For the text-containing cell, return its midpoint in (X, Y) coordinate format. 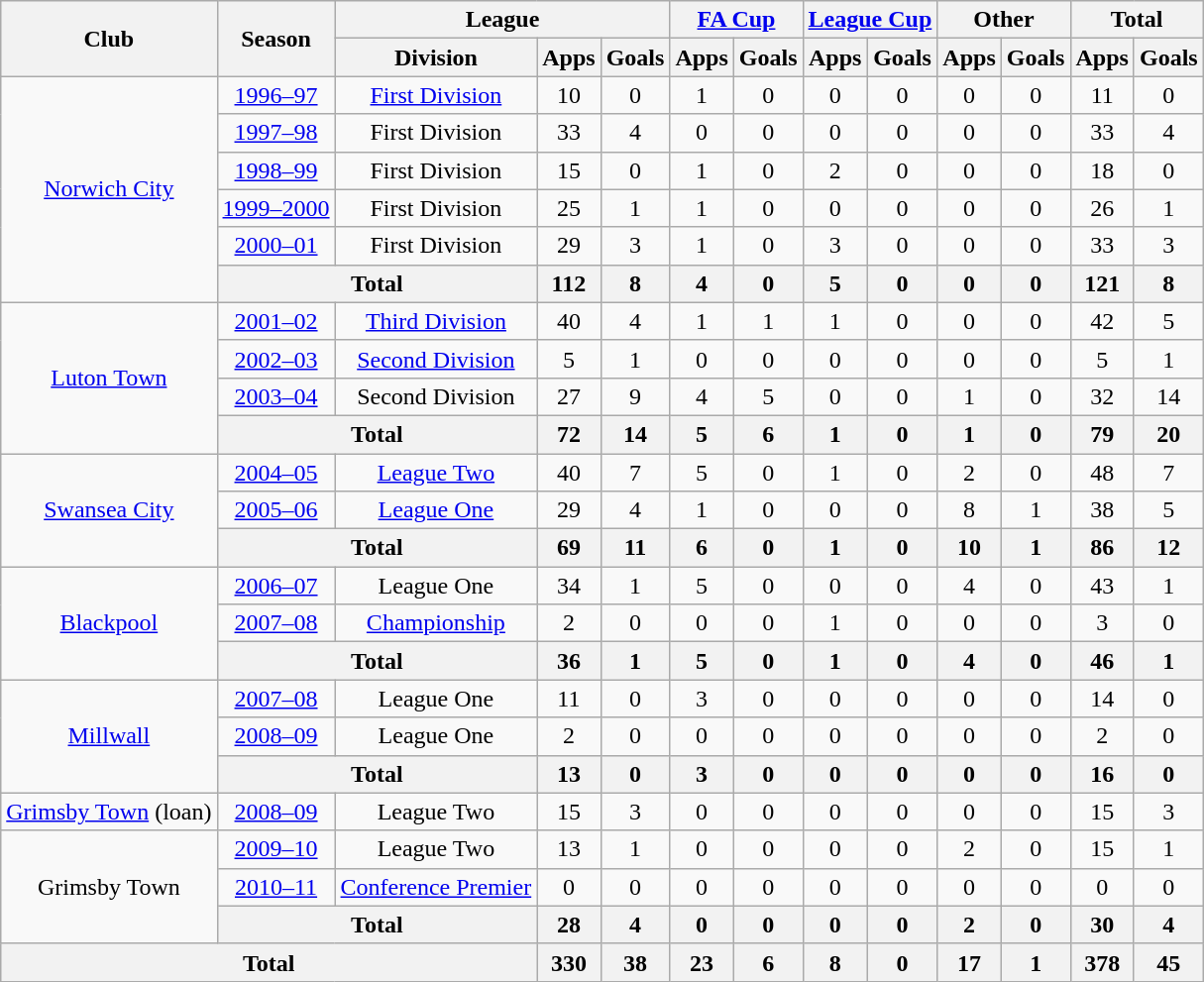
2003–04 (275, 396)
Conference Premier (436, 887)
36 (569, 661)
25 (569, 208)
2009–10 (275, 849)
42 (1102, 321)
Swansea City (109, 510)
FA Cup (736, 20)
2004–05 (275, 473)
Grimsby Town (109, 887)
2000–01 (275, 246)
79 (1102, 434)
27 (569, 396)
18 (1102, 170)
330 (569, 962)
112 (569, 283)
League (502, 20)
2001–02 (275, 321)
32 (1102, 396)
Season (275, 39)
72 (569, 434)
Grimsby Town (loan) (109, 812)
17 (969, 962)
Club (109, 39)
45 (1168, 962)
69 (569, 548)
Other (1004, 20)
Norwich City (109, 189)
Third Division (436, 321)
2006–07 (275, 586)
26 (1102, 208)
Division (436, 57)
23 (702, 962)
2005–06 (275, 510)
12 (1168, 548)
2002–03 (275, 359)
46 (1102, 661)
Luton Town (109, 378)
121 (1102, 283)
1997–98 (275, 133)
86 (1102, 548)
Championship (436, 623)
1998–99 (275, 170)
2010–11 (275, 887)
Millwall (109, 736)
43 (1102, 586)
9 (635, 396)
378 (1102, 962)
48 (1102, 473)
30 (1102, 925)
28 (569, 925)
Blackpool (109, 623)
1999–2000 (275, 208)
16 (1102, 774)
34 (569, 586)
20 (1168, 434)
League Cup (870, 20)
1996–97 (275, 95)
